Scan for the cell matching the given text and deliver its [X, Y] coordinate at center. 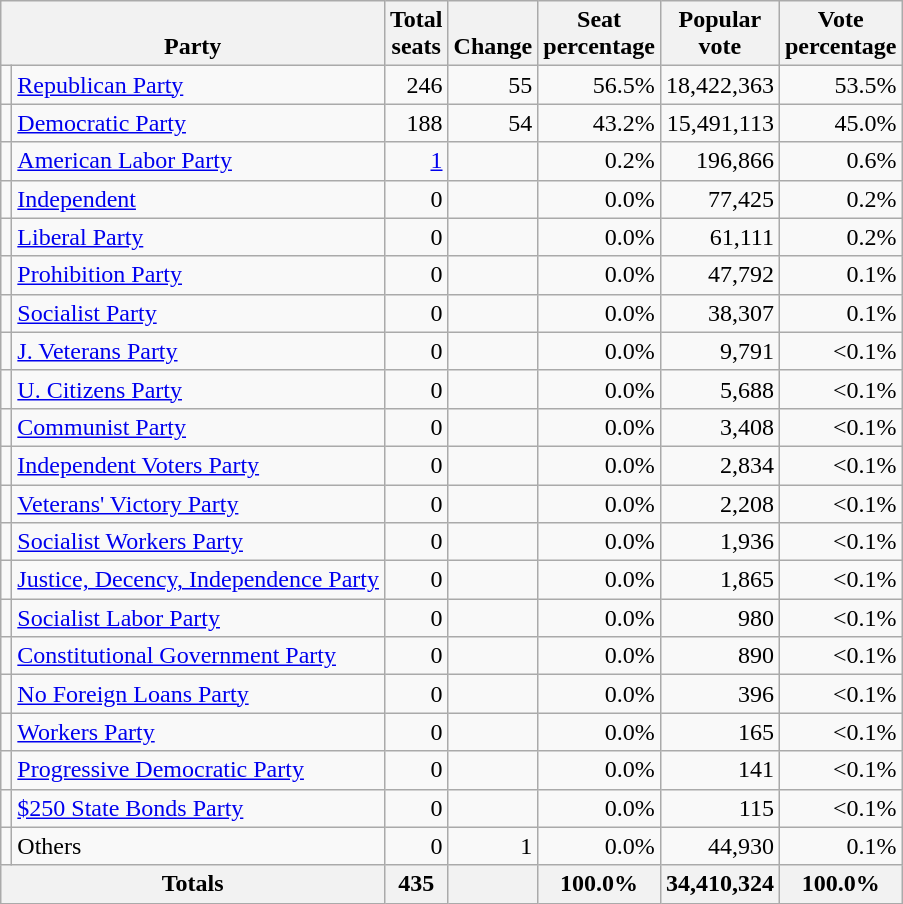
188 [416, 123]
Independent Voters Party [198, 465]
53.5% [840, 85]
Votepercentage [840, 34]
115 [720, 808]
Liberal Party [198, 237]
Constitutional Government Party [198, 656]
165 [720, 732]
435 [416, 884]
Democratic Party [198, 123]
55 [493, 85]
1,936 [720, 542]
$250 State Bonds Party [198, 808]
Workers Party [198, 732]
396 [720, 694]
Seatpercentage [600, 34]
Republican Party [198, 85]
34,410,324 [720, 884]
Socialist Workers Party [198, 542]
56.5% [600, 85]
43.2% [600, 123]
Veterans' Victory Party [198, 503]
U. Citizens Party [198, 389]
American Labor Party [198, 161]
Progressive Democratic Party [198, 770]
Independent [198, 199]
Change [493, 34]
890 [720, 656]
2,208 [720, 503]
3,408 [720, 427]
2,834 [720, 465]
Totalseats [416, 34]
45.0% [840, 123]
5,688 [720, 389]
Communist Party [198, 427]
Totals [193, 884]
77,425 [720, 199]
Party [193, 34]
196,866 [720, 161]
54 [493, 123]
Justice, Decency, Independence Party [198, 580]
Others [198, 846]
J. Veterans Party [198, 351]
0.6% [840, 161]
38,307 [720, 313]
No Foreign Loans Party [198, 694]
Socialist Labor Party [198, 618]
9,791 [720, 351]
1,865 [720, 580]
15,491,113 [720, 123]
44,930 [720, 846]
Prohibition Party [198, 275]
47,792 [720, 275]
141 [720, 770]
61,111 [720, 237]
980 [720, 618]
Socialist Party [198, 313]
246 [416, 85]
Popularvote [720, 34]
18,422,363 [720, 85]
